Provide the [x, y] coordinate of the cell's center where the given text is located.  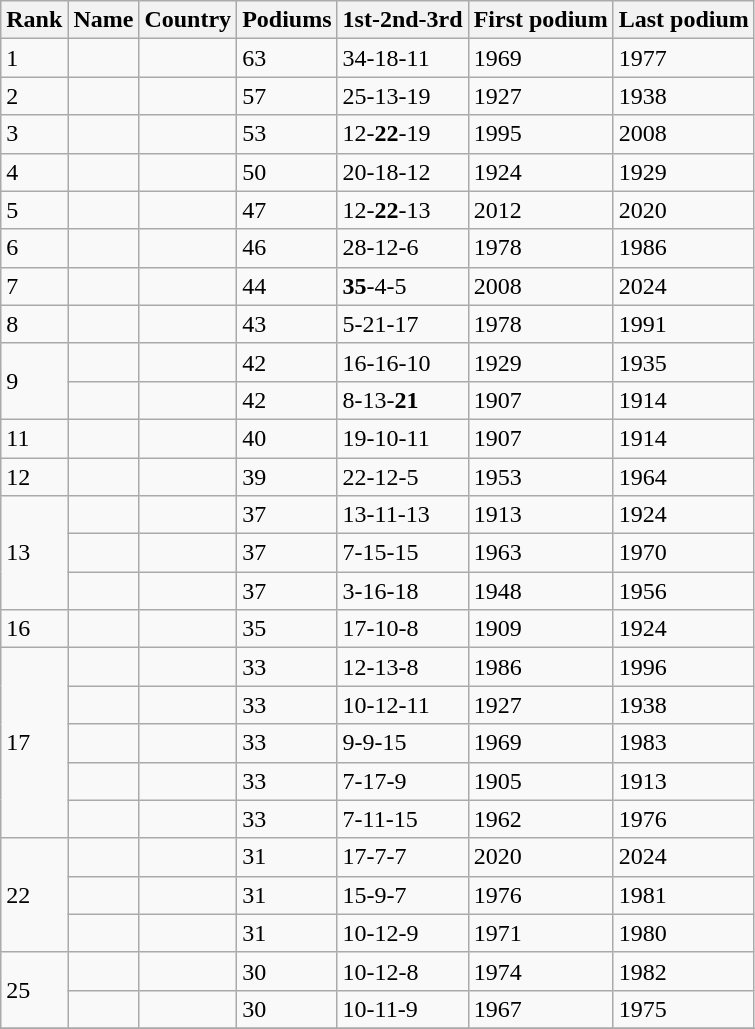
1983 [684, 743]
Name [104, 20]
12-22-19 [402, 134]
57 [287, 96]
1948 [540, 591]
5 [34, 210]
19-10-11 [402, 438]
1909 [540, 629]
5-21-17 [402, 324]
7-17-9 [402, 781]
10-12-8 [402, 971]
3 [34, 134]
2012 [540, 210]
1981 [684, 895]
1991 [684, 324]
25 [34, 990]
35 [287, 629]
1982 [684, 971]
Country [188, 20]
34-18-11 [402, 58]
13 [34, 553]
10-12-11 [402, 705]
43 [287, 324]
1980 [684, 933]
1st-2nd-3rd [402, 20]
7-15-15 [402, 553]
63 [287, 58]
1977 [684, 58]
7 [34, 286]
1935 [684, 362]
22 [34, 895]
9 [34, 381]
1905 [540, 781]
1975 [684, 1009]
15-9-7 [402, 895]
1995 [540, 134]
1953 [540, 477]
47 [287, 210]
Last podium [684, 20]
1 [34, 58]
50 [287, 172]
1970 [684, 553]
35-4-5 [402, 286]
12-13-8 [402, 667]
9-9-15 [402, 743]
13-11-13 [402, 515]
40 [287, 438]
1963 [540, 553]
16 [34, 629]
12 [34, 477]
39 [287, 477]
8-13-21 [402, 400]
3-16-18 [402, 591]
1967 [540, 1009]
7-11-15 [402, 819]
22-12-5 [402, 477]
10-11-9 [402, 1009]
1996 [684, 667]
1964 [684, 477]
8 [34, 324]
4 [34, 172]
6 [34, 248]
1974 [540, 971]
Rank [34, 20]
10-12-9 [402, 933]
First podium [540, 20]
2 [34, 96]
11 [34, 438]
20-18-12 [402, 172]
1956 [684, 591]
28-12-6 [402, 248]
17-7-7 [402, 857]
Podiums [287, 20]
46 [287, 248]
12-22-13 [402, 210]
17-10-8 [402, 629]
1962 [540, 819]
53 [287, 134]
44 [287, 286]
17 [34, 743]
25-13-19 [402, 96]
1971 [540, 933]
16-16-10 [402, 362]
